Scan for the cell matching the given text and deliver its (x, y) coordinate at center. 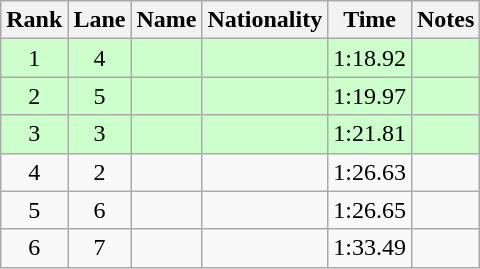
1:18.92 (370, 58)
1:19.97 (370, 96)
1:26.65 (370, 210)
Notes (445, 20)
1 (34, 58)
1:33.49 (370, 248)
1:21.81 (370, 134)
Name (166, 20)
Lane (100, 20)
1:26.63 (370, 172)
7 (100, 248)
Nationality (265, 20)
Rank (34, 20)
Time (370, 20)
